Scan for the cell matching the given text and deliver its [x, y] coordinate at center. 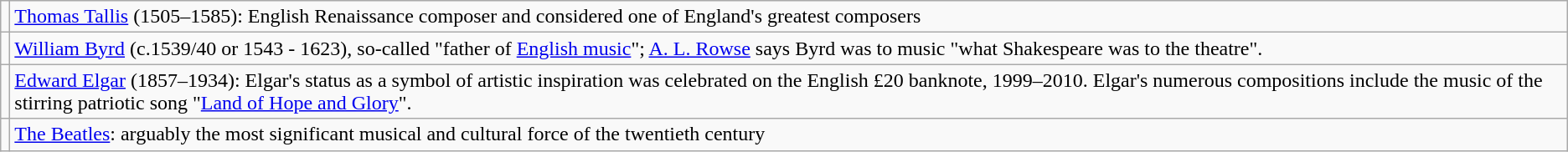
The Beatles: arguably the most significant musical and cultural force of the twentieth century [789, 134]
Thomas Tallis (1505–1585): English Renaissance composer and considered one of England's greatest composers [789, 17]
